Identify which cell holds the provided text, then report its [x, y] central coordinate. 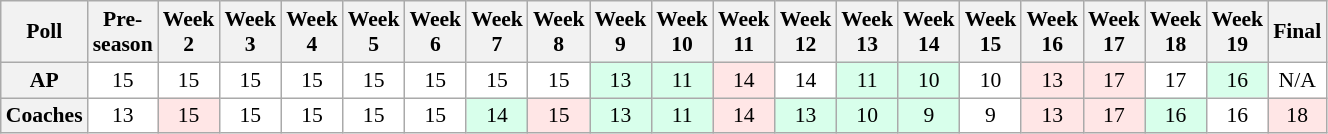
Pre-season [123, 32]
Week14 [929, 32]
Week5 [374, 32]
Week9 [621, 32]
Coaches [44, 116]
Week16 [1052, 32]
Week11 [744, 32]
AP [44, 80]
Week6 [435, 32]
Poll [44, 32]
Week8 [559, 32]
18 [1297, 116]
Week19 [1237, 32]
Week18 [1176, 32]
Final [1297, 32]
Week12 [806, 32]
Week17 [1114, 32]
N/A [1297, 80]
Week2 [189, 32]
Week7 [497, 32]
Week3 [250, 32]
Week13 [867, 32]
Week10 [682, 32]
Week15 [991, 32]
Week4 [312, 32]
